Scan for the cell matching the given text and deliver its [x, y] coordinate at center. 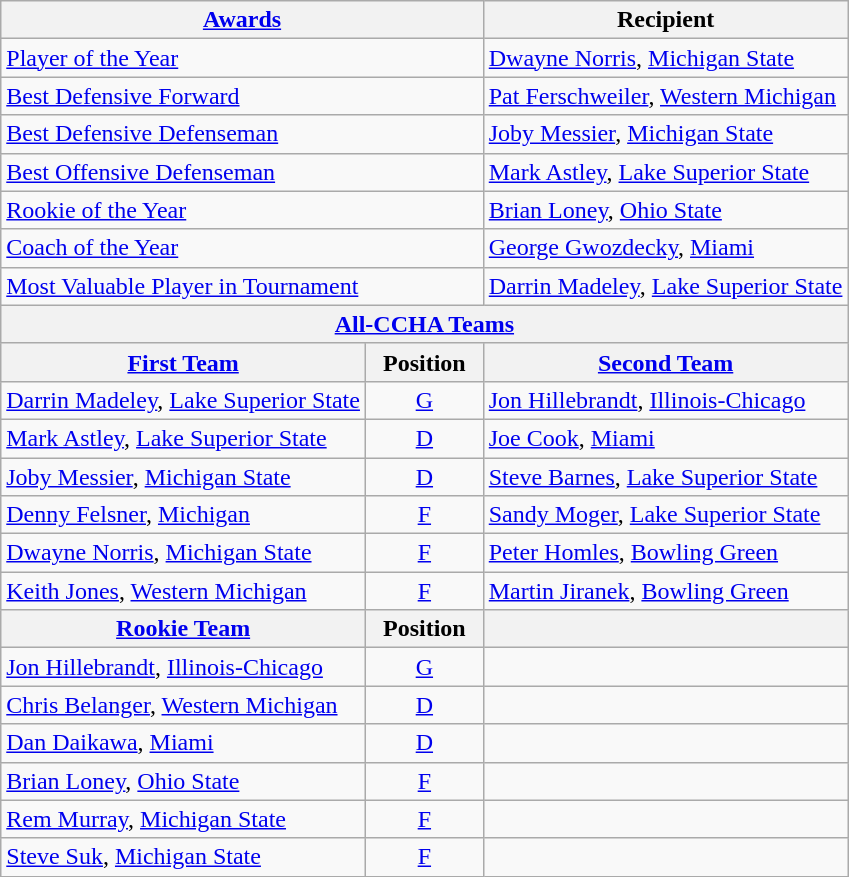
Joe Cook, Miami [666, 438]
Steve Suk, Michigan State [184, 857]
Denny Felsner, Michigan [184, 515]
Second Team [666, 362]
Recipient [666, 20]
Sandy Moger, Lake Superior State [666, 515]
Martin Jiranek, Bowling Green [666, 591]
Awards [242, 20]
All-CCHA Teams [424, 324]
Rem Murray, Michigan State [184, 819]
Peter Homles, Bowling Green [666, 553]
First Team [184, 362]
Rookie Team [184, 629]
Chris Belanger, Western Michigan [184, 705]
Player of the Year [242, 58]
Pat Ferschweiler, Western Michigan [666, 96]
Most Valuable Player in Tournament [242, 286]
Coach of the Year [242, 248]
Steve Barnes, Lake Superior State [666, 477]
Best Offensive Defenseman [242, 172]
George Gwozdecky, Miami [666, 248]
Best Defensive Forward [242, 96]
Dan Daikawa, Miami [184, 743]
Rookie of the Year [242, 210]
Keith Jones, Western Michigan [184, 591]
Best Defensive Defenseman [242, 134]
